Capture the cell that displays the provided text and extract its (X, Y) central coordinate. 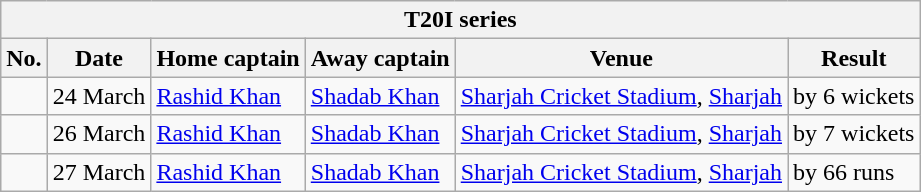
27 March (99, 172)
No. (24, 58)
by 66 runs (854, 172)
Result (854, 58)
26 March (99, 134)
Date (99, 58)
by 7 wickets (854, 134)
Away captain (380, 58)
Home captain (228, 58)
by 6 wickets (854, 96)
T20I series (460, 20)
Venue (621, 58)
24 March (99, 96)
